Scan for the cell matching the given text and deliver its (x, y) coordinate at center. 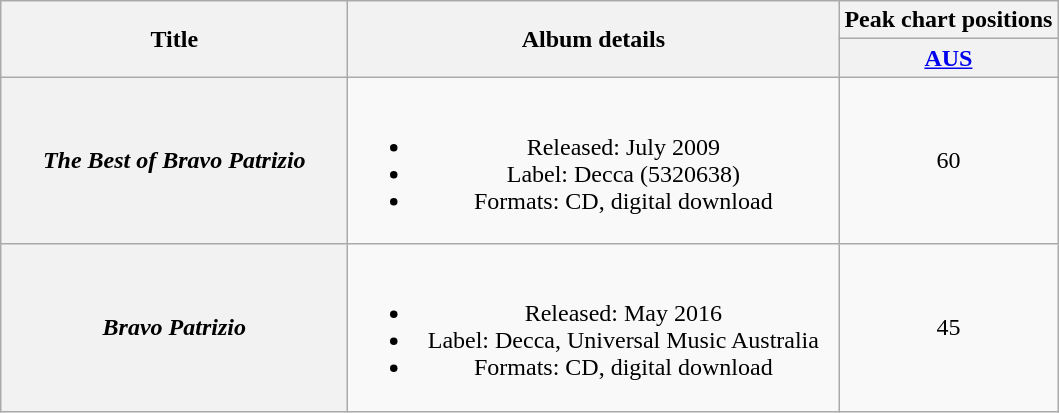
Peak chart positions (948, 20)
Title (174, 39)
Album details (594, 39)
AUS (948, 58)
The Best of Bravo Patrizio (174, 160)
60 (948, 160)
Bravo Patrizio (174, 328)
Released: May 2016Label: Decca, Universal Music AustraliaFormats: CD, digital download (594, 328)
Released: July 2009Label: Decca (5320638)Formats: CD, digital download (594, 160)
45 (948, 328)
